Detect which cell encompasses the target text, then output its (X, Y) center coordinate. 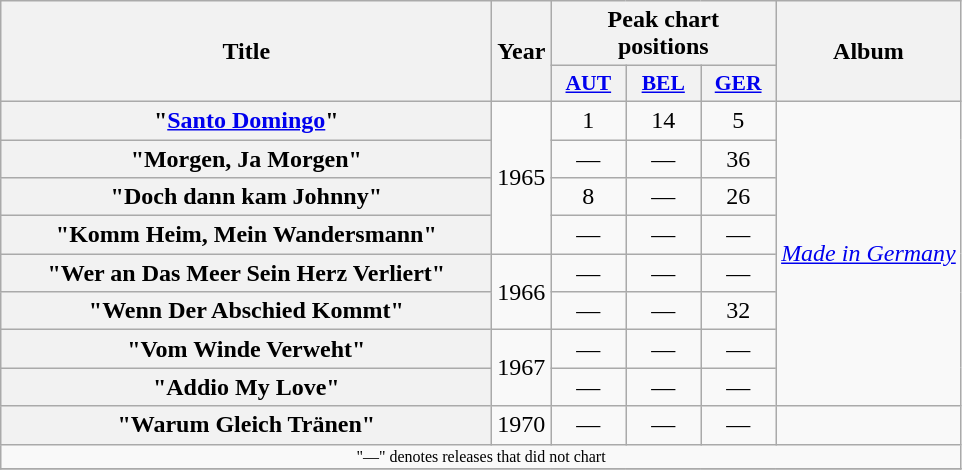
"Wer an Das Meer Sein Herz Verliert" (246, 273)
1965 (522, 177)
Made in Germany (869, 253)
AUT (588, 84)
"Doch dann kam Johnny" (246, 197)
26 (738, 197)
"—" denotes releases that did not chart (482, 456)
32 (738, 311)
"Warum Gleich Tränen" (246, 425)
"Addio My Love" (246, 387)
"Morgen, Ja Morgen" (246, 159)
BEL (664, 84)
Peak chartpositions (664, 34)
1966 (522, 292)
GER (738, 84)
1967 (522, 368)
"Vom Winde Verweht" (246, 349)
Year (522, 52)
1970 (522, 425)
Album (869, 52)
"Santo Domingo" (246, 120)
Title (246, 52)
14 (664, 120)
36 (738, 159)
8 (588, 197)
1 (588, 120)
5 (738, 120)
"Komm Heim, Mein Wandersmann" (246, 235)
"Wenn Der Abschied Kommt" (246, 311)
